Detect which cell encompasses the target text, then output its (X, Y) center coordinate. 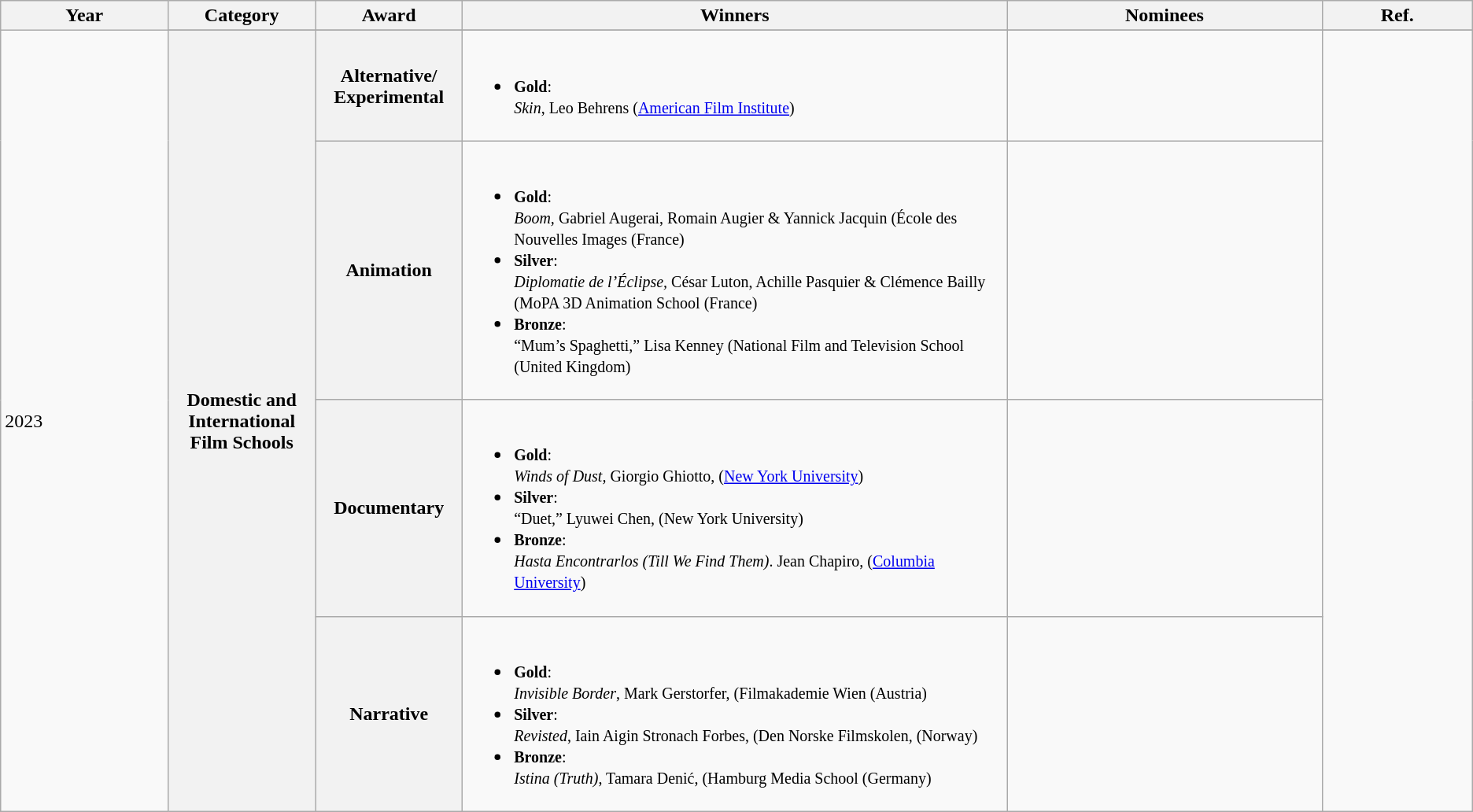
Documentary (389, 508)
Animation (389, 271)
Narrative (389, 714)
Domestic and International Film Schools (242, 421)
Category (242, 16)
Year (85, 16)
Winners (735, 16)
Award (389, 16)
Gold:Skin, Leo Behrens (American Film Institute) (735, 86)
Nominees (1165, 16)
2023 (85, 421)
Ref. (1397, 16)
Alternative/ Experimental (389, 86)
